Capture the cell that displays the provided text and extract its [x, y] central coordinate. 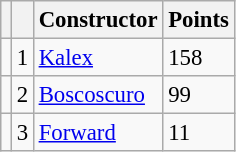
Points [198, 20]
Kalex [98, 58]
11 [198, 133]
1 [22, 58]
99 [198, 95]
Boscoscuro [98, 95]
3 [22, 133]
Constructor [98, 20]
2 [22, 95]
158 [198, 58]
Forward [98, 133]
